Return the (X, Y) coordinate for the center point of the cell that contains the specified text.  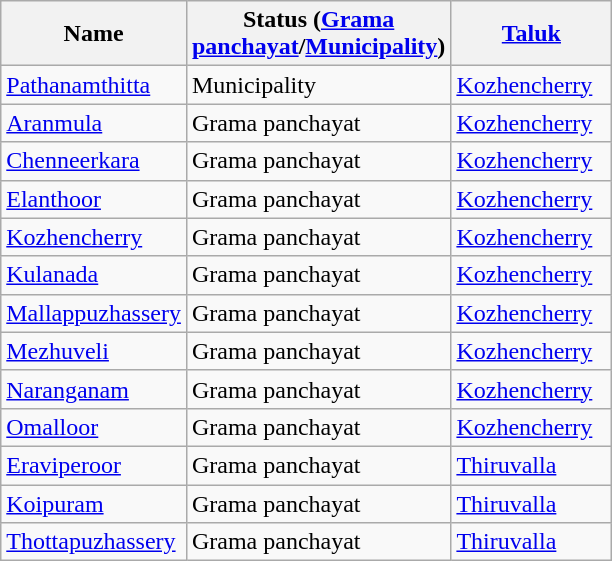
Mezhuveli (94, 351)
Mallappuzhassery (94, 313)
Aranmula (94, 123)
Municipality (318, 85)
Chenneerkara (94, 161)
Eraviperoor (94, 465)
Thottapuzhassery (94, 542)
Omalloor (94, 427)
Elanthoor (94, 199)
Status (Grama panchayat/Municipality) (318, 34)
Naranganam (94, 389)
Pathanamthitta (94, 85)
Name (94, 34)
Kulanada (94, 275)
Koipuram (94, 503)
Taluk (532, 34)
